Detect which cell encompasses the target text, then output its [X, Y] center coordinate. 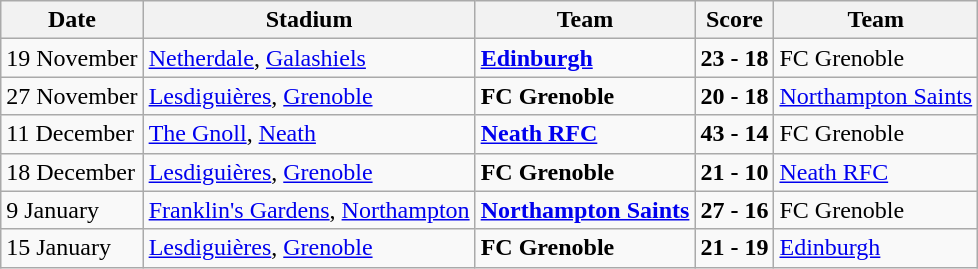
Score [734, 20]
23 - 18 [734, 58]
Netherdale, Galashiels [309, 58]
21 - 10 [734, 172]
Stadium [309, 20]
18 December [72, 172]
The Gnoll, Neath [309, 134]
43 - 14 [734, 134]
11 December [72, 134]
27 November [72, 96]
21 - 19 [734, 248]
Date [72, 20]
19 November [72, 58]
20 - 18 [734, 96]
9 January [72, 210]
Franklin's Gardens, Northampton [309, 210]
27 - 16 [734, 210]
15 January [72, 248]
